Identify which cell holds the provided text, then report its (X, Y) central coordinate. 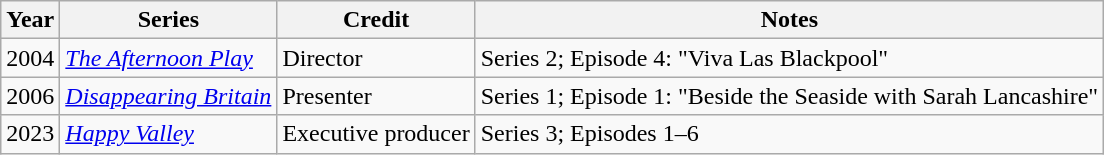
Series (168, 20)
Presenter (376, 96)
Notes (789, 20)
2004 (30, 58)
2006 (30, 96)
Series 3; Episodes 1–6 (789, 134)
Happy Valley (168, 134)
Director (376, 58)
Disappearing Britain (168, 96)
2023 (30, 134)
Credit (376, 20)
The Afternoon Play (168, 58)
Year (30, 20)
Series 2; Episode 4: "Viva Las Blackpool" (789, 58)
Series 1; Episode 1: "Beside the Seaside with Sarah Lancashire" (789, 96)
Executive producer (376, 134)
